Capture the cell that displays the provided text and extract its (x, y) central coordinate. 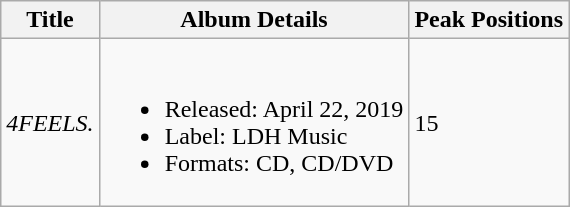
Title (50, 20)
Peak Positions (489, 20)
Released: April 22, 2019Label: LDH MusicFormats: CD, CD/DVD (254, 122)
15 (489, 122)
4FEELS. (50, 122)
Album Details (254, 20)
